Determine the [x, y] coordinate at the center of the cell enclosing the given text.  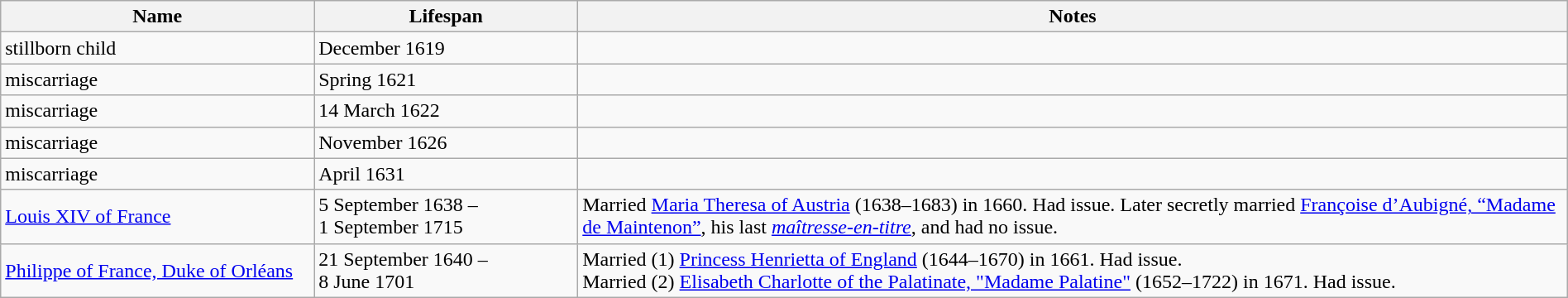
21 September 1640 – 8 June 1701 [447, 270]
April 1631 [447, 174]
Philippe of France, Duke of Orléans [157, 270]
Lifespan [447, 17]
Name [157, 17]
14 March 1622 [447, 111]
November 1626 [447, 142]
Louis XIV of France [157, 217]
December 1619 [447, 48]
stillborn child [157, 48]
5 September 1638 – 1 September 1715 [447, 217]
Spring 1621 [447, 79]
Notes [1073, 17]
